Output the (X, Y) coordinate of the center of the cell containing the given text.  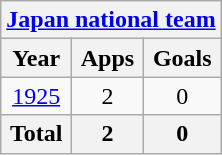
Japan national team (111, 20)
Year (36, 58)
Apps (108, 58)
1925 (36, 96)
Total (36, 134)
Goals (182, 58)
